For the text-containing cell, return its midpoint in [X, Y] coordinate format. 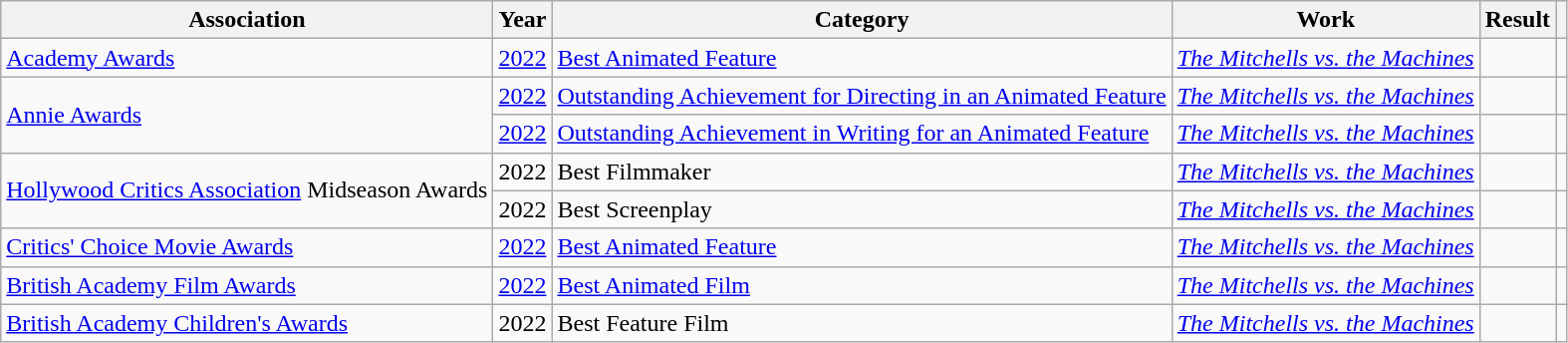
Outstanding Achievement in Writing for an Animated Feature [862, 134]
Best Feature Film [862, 323]
Academy Awards [247, 58]
Association [247, 20]
Hollywood Critics Association Midseason Awards [247, 190]
Annie Awards [247, 115]
British Academy Film Awards [247, 285]
Year [522, 20]
Result [1517, 20]
British Academy Children's Awards [247, 323]
Critics' Choice Movie Awards [247, 247]
Outstanding Achievement for Directing in an Animated Feature [862, 96]
Work [1325, 20]
Best Animated Film [862, 285]
Best Screenplay [862, 209]
Category [862, 20]
Best Filmmaker [862, 171]
